Identify which cell holds the provided text, then report its [x, y] central coordinate. 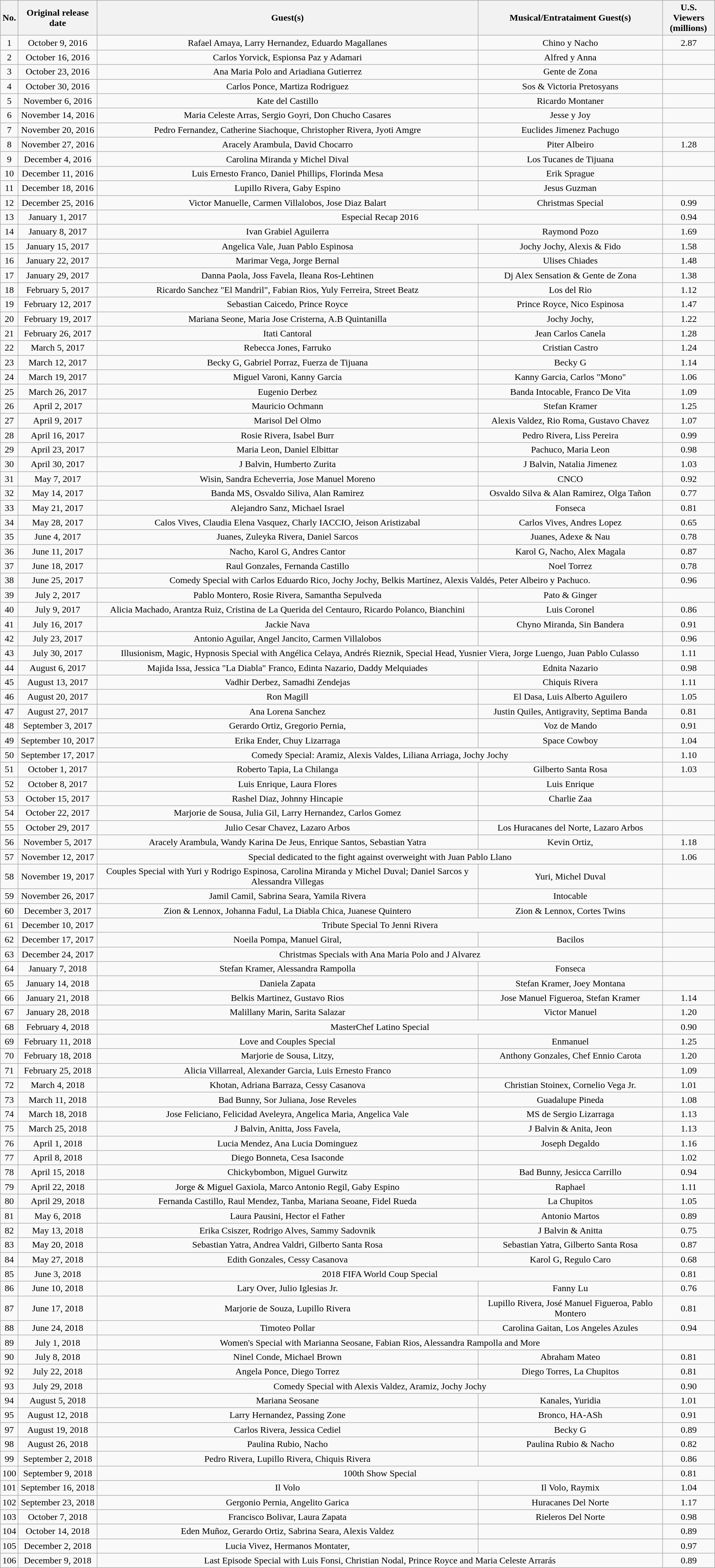
10 [9, 173]
Miguel Varoni, Kanny Garcia [287, 377]
37 [9, 566]
May 13, 2018 [58, 1230]
32 [9, 493]
May 21, 2017 [58, 508]
January 8, 2017 [58, 232]
November 5, 2017 [58, 842]
Abraham Mateo [570, 1357]
September 3, 2017 [58, 726]
June 10, 2018 [58, 1288]
July 1, 2018 [58, 1342]
Original release date [58, 18]
J Balvin, Humberto Zurita [287, 464]
Carlos Rivera, Jessica Cediel [287, 1430]
Rashel Diaz, Johnny Hincapie [287, 799]
1.18 [689, 842]
Majida Issa, Jessica "La Diabla" Franco, Edinta Nazario, Daddy Melquiades [287, 668]
82 [9, 1230]
73 [9, 1099]
1.22 [689, 319]
Los Huracanes del Norte, Lazaro Arbos [570, 828]
8 [9, 144]
Rafael Amaya, Larry Hernandez, Eduardo Magallanes [287, 43]
1.16 [689, 1143]
34 [9, 522]
2 [9, 57]
81 [9, 1216]
Il Volo [287, 1488]
Diego Bonneta, Cesa Isaconde [287, 1158]
Jochy Jochy, Alexis & Fido [570, 246]
Jochy Jochy, [570, 319]
August 27, 2017 [58, 711]
62 [9, 940]
Bad Bunny, Jesicca Carrillo [570, 1172]
Chickybombon, Miguel Gurwitz [287, 1172]
Charlie Zaa [570, 799]
35 [9, 537]
February 25, 2018 [58, 1070]
MasterChef Latino Special [380, 1027]
Lupillo Rivera, Gaby Espino [287, 188]
Stefan Kramer [570, 406]
Il Volo, Raymix [570, 1488]
Special dedicated to the fight against overweight with Juan Pablo Llano [380, 857]
Raphael [570, 1187]
Antonio Aguilar, Angel Jancito, Carmen Villalobos [287, 639]
Jesse y Joy [570, 115]
38 [9, 580]
101 [9, 1488]
Intocable [570, 896]
April 29, 2018 [58, 1201]
89 [9, 1342]
November 19, 2017 [58, 876]
Kanny Garcia, Carlos "Mono" [570, 377]
Piter Albeiro [570, 144]
84 [9, 1259]
Alejandro Sanz, Michael Israel [287, 508]
August 6, 2017 [58, 668]
May 27, 2018 [58, 1259]
March 19, 2017 [58, 377]
83 [9, 1245]
19 [9, 304]
Kate del Castillo [287, 101]
22 [9, 348]
97 [9, 1430]
June 4, 2017 [58, 537]
23 [9, 362]
29 [9, 450]
1.02 [689, 1158]
Sebastian Yatra, Gilberto Santa Rosa [570, 1245]
December 25, 2016 [58, 203]
December 24, 2017 [58, 954]
Los del Rio [570, 290]
No. [9, 18]
November 14, 2016 [58, 115]
March 26, 2017 [58, 391]
Juanes, Adexe & Nau [570, 537]
Gilberto Santa Rosa [570, 769]
September 10, 2017 [58, 740]
Gerardo Ortiz, Gregorio Pernia, [287, 726]
J Balvin & Anita, Jeon [570, 1128]
51 [9, 769]
Marimar Vega, Jorge Bernal [287, 261]
30 [9, 464]
0.77 [689, 493]
Bacilos [570, 940]
October 22, 2017 [58, 813]
93 [9, 1386]
Chiquis Rivera [570, 682]
105 [9, 1546]
June 17, 2018 [58, 1308]
21 [9, 333]
Dj Alex Sensation & Gente de Zona [570, 275]
Comedy Special with Alexis Valdez, Aramiz, Jochy Jochy [380, 1386]
Banda MS, Osvaldo Siliva, Alan Ramirez [287, 493]
January 29, 2017 [58, 275]
Osvaldo Silva & Alan Ramirez, Olga Tañon [570, 493]
Maria Leon, Daniel Elbittar [287, 450]
March 25, 2018 [58, 1128]
Zion & Lennox, Johanna Fadul, La Diabla Chica, Juanese Quintero [287, 911]
April 22, 2018 [58, 1187]
Christian Stoinex, Cornelio Vega Jr. [570, 1085]
Becky G, Gabriel Porraz, Fuerza de Tijuana [287, 362]
Voz de Mando [570, 726]
88 [9, 1328]
March 11, 2018 [58, 1099]
Sos & Victoria Pretosyans [570, 86]
Musical/Entrataiment Guest(s) [570, 18]
1.69 [689, 232]
Ricardo Sanchez "El Mandril", Fabian Rios, Yuly Ferreira, Street Beatz [287, 290]
4 [9, 86]
July 29, 2018 [58, 1386]
5 [9, 101]
Carlos Vives, Andres Lopez [570, 522]
Raymond Pozo [570, 232]
November 26, 2017 [58, 896]
Rebecca Jones, Farruko [287, 348]
9 [9, 159]
16 [9, 261]
1.10 [689, 755]
Space Cowboy [570, 740]
October 7, 2018 [58, 1517]
Joseph Degaldo [570, 1143]
October 23, 2016 [58, 72]
CNCO [570, 479]
Roberto Tapia, La Chilanga [287, 769]
102 [9, 1502]
0.92 [689, 479]
Euclides Jimenez Pachugo [570, 130]
20 [9, 319]
Carolina Miranda y Michel Dival [287, 159]
48 [9, 726]
52 [9, 784]
Stefan Kramer, Alessandra Rampolla [287, 969]
17 [9, 275]
Wisin, Sandra Echeverria, Jose Manuel Moreno [287, 479]
J Balvin, Anitta, Joss Favela, [287, 1128]
August 13, 2017 [58, 682]
Laura Pausini, Hector el Father [287, 1216]
July 2, 2017 [58, 595]
Larry Hernandez, Passing Zone [287, 1415]
31 [9, 479]
24 [9, 377]
55 [9, 828]
November 6, 2016 [58, 101]
Mariana Seosane [287, 1401]
January 28, 2018 [58, 1012]
Kanales, Yuridia [570, 1401]
October 1, 2017 [58, 769]
53 [9, 799]
Zion & Lennox, Cortes Twins [570, 911]
0.75 [689, 1230]
1.08 [689, 1099]
J Balvin & Anitta [570, 1230]
Especial Recap 2016 [380, 217]
Stefan Kramer, Joey Montana [570, 983]
49 [9, 740]
Itati Cantoral [287, 333]
August 5, 2018 [58, 1401]
November 27, 2016 [58, 144]
11 [9, 188]
57 [9, 857]
May 28, 2017 [58, 522]
Antonio Martos [570, 1216]
April 16, 2017 [58, 435]
39 [9, 595]
7 [9, 130]
Marjorie de Sousa, Julia Gil, Larry Hernandez, Carlos Gomez [287, 813]
January 22, 2017 [58, 261]
February 11, 2018 [58, 1041]
August 12, 2018 [58, 1415]
January 21, 2018 [58, 998]
Malillany Marin, Sarita Salazar [287, 1012]
Banda Intocable, Franco De Vita [570, 391]
Raul Gonzales, Fernanda Castillo [287, 566]
Luis Coronel [570, 609]
Noel Torrez [570, 566]
Aracely Arambula, David Chocarro [287, 144]
Lucia Vivez, Hermanos Montater, [287, 1546]
59 [9, 896]
November 12, 2017 [58, 857]
September 2, 2018 [58, 1459]
70 [9, 1056]
2.87 [689, 43]
103 [9, 1517]
Los Tucanes de Tijuana [570, 159]
Victor Manuel [570, 1012]
58 [9, 876]
Jamil Camil, Sabrina Seara, Yamila Rivera [287, 896]
27 [9, 420]
Pato & Ginger [570, 595]
Vadhir Derbez, Samadhi Zendejas [287, 682]
May 14, 2017 [58, 493]
September 17, 2017 [58, 755]
Comedy Special with Carlos Eduardo Rico, Jochy Jochy, Belkis Martínez, Alexis Valdés, Peter Albeiro y Pachuco. [380, 580]
Pedro Fernandez, Catherine Siachoque, Christopher Rivera, Jyoti Amgre [287, 130]
Chino y Nacho [570, 43]
Chyno Miranda, Sin Bandera [570, 624]
Belkis Martinez, Gustavo Rios [287, 998]
Illusionism, Magic, Hypnosis Special with Angélica Celaya, Andrés Rieznik, Special Head, Yusnier Viera, Jorge Luengo, Juan Pablo Culasso [380, 653]
March 4, 2018 [58, 1085]
September 16, 2018 [58, 1488]
MS de Sergio Lizarraga [570, 1114]
Pedro Rivera, Liss Pereira [570, 435]
August 20, 2017 [58, 697]
65 [9, 983]
February 12, 2017 [58, 304]
La Chupitos [570, 1201]
44 [9, 668]
47 [9, 711]
Ulises Chiades [570, 261]
Gergonio Pernia, Angelito Garica [287, 1502]
Victor Manuelle, Carmen Villalobos, Jose Diaz Balart [287, 203]
28 [9, 435]
Prince Royce, Nico Espinosa [570, 304]
1.24 [689, 348]
December 11, 2016 [58, 173]
Enmanuel [570, 1041]
December 18, 2016 [58, 188]
75 [9, 1128]
61 [9, 925]
March 18, 2018 [58, 1114]
October 30, 2016 [58, 86]
1.58 [689, 246]
Nacho, Karol G, Andres Cantor [287, 551]
0.68 [689, 1259]
July 23, 2017 [58, 639]
November 20, 2016 [58, 130]
68 [9, 1027]
76 [9, 1143]
April 1, 2018 [58, 1143]
56 [9, 842]
54 [9, 813]
October 29, 2017 [58, 828]
Ana Maria Polo and Ariadiana Gutierrez [287, 72]
Rieleros Del Norte [570, 1517]
March 12, 2017 [58, 362]
Carlos Ponce, Martiza Rodriguez [287, 86]
Ivan Grabiel Aguilerra [287, 232]
15 [9, 246]
Love and Couples Special [287, 1041]
26 [9, 406]
May 6, 2018 [58, 1216]
1.07 [689, 420]
42 [9, 639]
June 18, 2017 [58, 566]
0.82 [689, 1444]
Cristian Castro [570, 348]
Couples Special with Yuri y Rodrigo Espinosa, Carolina Miranda y Michel Duval; Daniel Sarcos y Alessandra Villegas [287, 876]
Comedy Special: Aramiz, Alexis Valdes, Liliana Arriaga, Jochy Jochy [380, 755]
June 11, 2017 [58, 551]
14 [9, 232]
Timoteo Pollar [287, 1328]
December 2, 2018 [58, 1546]
July 22, 2018 [58, 1371]
Jesus Guzman [570, 188]
Karol G, Nacho, Alex Magala [570, 551]
Tribute Special To Jenni Rivera [380, 925]
January 7, 2018 [58, 969]
July 16, 2017 [58, 624]
February 18, 2018 [58, 1056]
October 15, 2017 [58, 799]
Erik Sprague [570, 173]
18 [9, 290]
January 14, 2018 [58, 983]
87 [9, 1308]
72 [9, 1085]
1.12 [689, 290]
Lucia Mendez, Ana Lucia Dominguez [287, 1143]
Carlos Yorvick, Espionsa Paz y Adamari [287, 57]
Khotan, Adriana Barraza, Cessy Casanova [287, 1085]
Alexis Valdez, Rio Roma, Gustavo Chavez [570, 420]
Calos Vives, Claudia Elena Vasquez, Charly IACCIO, Jeison Aristizabal [287, 522]
106 [9, 1560]
Aracely Arambula, Wandy Karina De Jeus, Enrique Santos, Sebastian Yatra [287, 842]
December 9, 2018 [58, 1560]
1.17 [689, 1502]
September 23, 2018 [58, 1502]
Erika Csiszer, Rodrigo Alves, Sammy Sadovnik [287, 1230]
0.97 [689, 1546]
100th Show Special [380, 1473]
Edith Gonzales, Cessy Casanova [287, 1259]
1.38 [689, 275]
98 [9, 1444]
Bad Bunny, Sor Juliana, Jose Reveles [287, 1099]
Alicia Machado, Arantza Ruiz, Cristina de La Querida del Centauro, Ricardo Polanco, Bianchini [287, 609]
13 [9, 217]
Mariana Seone, Maria Jose Cristerna, A.B Quintanilla [287, 319]
Last Episode Special with Luis Fonsi, Christian Nodal, Prince Royce and Maria Celeste Arrarás [380, 1560]
April 2, 2017 [58, 406]
33 [9, 508]
December 4, 2016 [58, 159]
64 [9, 969]
Christmas Special [570, 203]
February 4, 2018 [58, 1027]
Rosie Rivera, Isabel Burr [287, 435]
1.48 [689, 261]
Fanny Lu [570, 1288]
Yuri, Michel Duval [570, 876]
Sebastian Caicedo, Prince Royce [287, 304]
0.65 [689, 522]
Ricardo Montaner [570, 101]
Guadalupe Pineda [570, 1099]
April 15, 2018 [58, 1172]
May 7, 2017 [58, 479]
Jean Carlos Canela [570, 333]
99 [9, 1459]
June 25, 2017 [58, 580]
Pablo Montero, Rosie Rivera, Samantha Sepulveda [287, 595]
Jorge & Miguel Gaxiola, Marco Antonio Regil, Gaby Espino [287, 1187]
Marjorie de Sousa, Litzy, [287, 1056]
Angelica Vale, Juan Pablo Espinosa [287, 246]
Anthony Gonzales, Chef Ennio Carota [570, 1056]
Bronco, HA-ASh [570, 1415]
Gente de Zona [570, 72]
Noeila Pompa, Manuel Giral, [287, 940]
April 8, 2018 [58, 1158]
February 19, 2017 [58, 319]
60 [9, 911]
February 5, 2017 [58, 290]
June 3, 2018 [58, 1274]
80 [9, 1201]
Women's Special with Marianna Seosane, Fabian Rios, Alessandra Rampolla and More [380, 1342]
66 [9, 998]
100 [9, 1473]
Fernanda Castillo, Raul Mendez, Tanba, Mariana Seoane, Fidel Rueda [287, 1201]
El Dasa, Luis Alberto Aguilero [570, 697]
April 23, 2017 [58, 450]
Jose Feliciano, Felicidad Aveleyra, Angelica Maria, Angelica Vale [287, 1114]
Pedro Rivera, Lupillo Rivera, Chiquis Rivera [287, 1459]
August 19, 2018 [58, 1430]
Carolina Gaitan, Los Angeles Azules [570, 1328]
June 24, 2018 [58, 1328]
Marisol Del Olmo [287, 420]
46 [9, 697]
25 [9, 391]
J Balvin, Natalia Jimenez [570, 464]
Julio Cesar Chavez, Lazaro Arbos [287, 828]
Justin Quiles, Antigravity, Septima Banda [570, 711]
43 [9, 653]
Kevin Ortiz, [570, 842]
July 30, 2017 [58, 653]
1 [9, 43]
Daniela Zapata [287, 983]
Alfred y Anna [570, 57]
Ninel Conde, Michael Brown [287, 1357]
1.47 [689, 304]
Huracanes Del Norte [570, 1502]
86 [9, 1288]
July 9, 2017 [58, 609]
October 16, 2016 [58, 57]
6 [9, 115]
May 20, 2018 [58, 1245]
U.S. Viewers(millions) [689, 18]
Mauricio Ochmann [287, 406]
Angela Ponce, Diego Torrez [287, 1371]
April 9, 2017 [58, 420]
Alicia Villarreal, Alexander Garcia, Luis Ernesto Franco [287, 1070]
Jose Manuel Figueroa, Stefan Kramer [570, 998]
August 26, 2018 [58, 1444]
September 9, 2018 [58, 1473]
October 14, 2018 [58, 1531]
Guest(s) [287, 18]
Sebastian Yatra, Andrea Valdri, Gilberto Santa Rosa [287, 1245]
78 [9, 1172]
Eugenio Derbez [287, 391]
45 [9, 682]
12 [9, 203]
Ron Magill [287, 697]
Luis Enrique, Laura Flores [287, 784]
February 26, 2017 [58, 333]
Marjorie de Souza, Lupillo Rivera [287, 1308]
3 [9, 72]
Lary Over, Julio Iglesias Jr. [287, 1288]
0.76 [689, 1288]
104 [9, 1531]
63 [9, 954]
77 [9, 1158]
December 3, 2017 [58, 911]
Jackie Nava [287, 624]
January 1, 2017 [58, 217]
Danna Paola, Joss Favela, Ileana Ros-Lehtinen [287, 275]
74 [9, 1114]
36 [9, 551]
50 [9, 755]
Pachuco, Maria Leon [570, 450]
Lupillo Rivera, José Manuel Figueroa, Pablo Montero [570, 1308]
Erika Ender, Chuy Lizarraga [287, 740]
April 30, 2017 [58, 464]
Juanes, Zuleyka Rivera, Daniel Sarcos [287, 537]
Ednita Nazario [570, 668]
40 [9, 609]
69 [9, 1041]
December 17, 2017 [58, 940]
October 8, 2017 [58, 784]
85 [9, 1274]
79 [9, 1187]
December 10, 2017 [58, 925]
Eden Muñoz, Gerardo Ortiz, Sabrina Seara, Alexis Valdez [287, 1531]
92 [9, 1371]
Maria Celeste Arras, Sergio Goyri, Don Chucho Casares [287, 115]
95 [9, 1415]
March 5, 2017 [58, 348]
90 [9, 1357]
2018 FIFA World Coup Special [380, 1274]
Luis Ernesto Franco, Daniel Phillips, Florinda Mesa [287, 173]
67 [9, 1012]
71 [9, 1070]
Karol G, Regulo Caro [570, 1259]
Christmas Specials with Ana Maria Polo and J Alvarez [380, 954]
January 15, 2017 [58, 246]
July 8, 2018 [58, 1357]
Diego Torres, La Chupitos [570, 1371]
Paulina Rubio & Nacho [570, 1444]
Paulina Rubio, Nacho [287, 1444]
Luis Enrique [570, 784]
94 [9, 1401]
October 9, 2016 [58, 43]
Ana Lorena Sanchez [287, 711]
Francisco Bolivar, Laura Zapata [287, 1517]
41 [9, 624]
